Locate the cell with the specified text and output its (x, y) center coordinate. 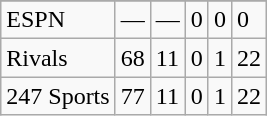
77 (132, 96)
68 (132, 58)
ESPN (58, 20)
247 Sports (58, 96)
Rivals (58, 58)
